Determine the [x, y] coordinate at the center of the cell enclosing the given text.  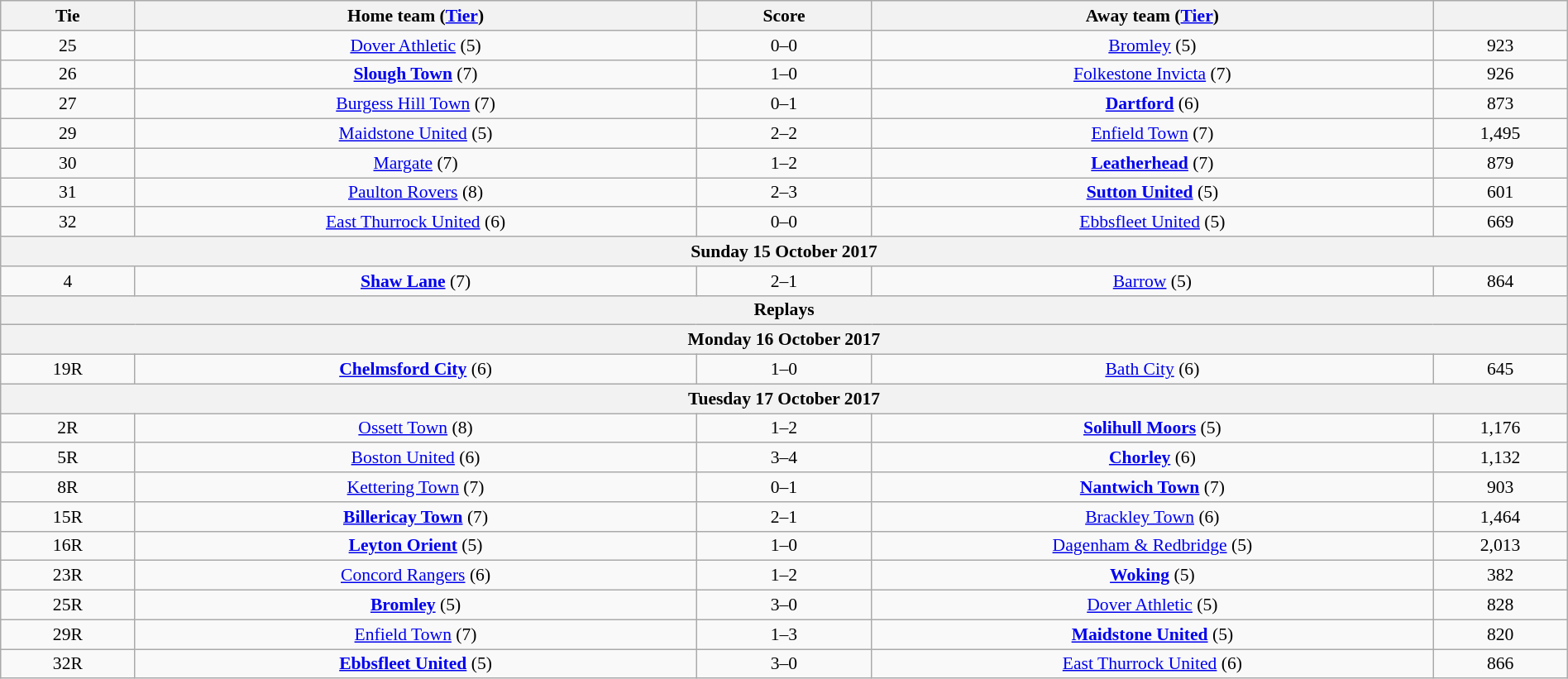
903 [1500, 487]
Away team (Tier) [1153, 16]
29R [68, 634]
866 [1500, 664]
23R [68, 576]
Paulton Rovers (8) [415, 193]
820 [1500, 634]
Solihull Moors (5) [1153, 428]
Margate (7) [415, 163]
Leyton Orient (5) [415, 546]
Tuesday 17 October 2017 [784, 399]
Score [784, 16]
Tie [68, 16]
Bath City (6) [1153, 370]
926 [1500, 74]
Barrow (5) [1153, 281]
Dartford (6) [1153, 104]
8R [68, 487]
Woking (5) [1153, 576]
2–2 [784, 134]
Replays [784, 310]
864 [1500, 281]
4 [68, 281]
828 [1500, 605]
873 [1500, 104]
Billericay Town (7) [415, 517]
923 [1500, 45]
Chorley (6) [1153, 458]
Chelmsford City (6) [415, 370]
26 [68, 74]
1,132 [1500, 458]
Brackley Town (6) [1153, 517]
Slough Town (7) [415, 74]
16R [68, 546]
31 [68, 193]
Concord Rangers (6) [415, 576]
879 [1500, 163]
5R [68, 458]
Shaw Lane (7) [415, 281]
25 [68, 45]
Burgess Hill Town (7) [415, 104]
19R [68, 370]
Dagenham & Redbridge (5) [1153, 546]
3–4 [784, 458]
32R [68, 664]
1,464 [1500, 517]
601 [1500, 193]
Nantwich Town (7) [1153, 487]
1,176 [1500, 428]
645 [1500, 370]
382 [1500, 576]
1,495 [1500, 134]
29 [68, 134]
32 [68, 222]
Kettering Town (7) [415, 487]
25R [68, 605]
Boston United (6) [415, 458]
2–3 [784, 193]
1–3 [784, 634]
27 [68, 104]
Home team (Tier) [415, 16]
Folkestone Invicta (7) [1153, 74]
Sunday 15 October 2017 [784, 251]
2R [68, 428]
Ossett Town (8) [415, 428]
669 [1500, 222]
Leatherhead (7) [1153, 163]
30 [68, 163]
Monday 16 October 2017 [784, 340]
Sutton United (5) [1153, 193]
15R [68, 517]
2,013 [1500, 546]
